Identify which cell holds the provided text, then report its [X, Y] central coordinate. 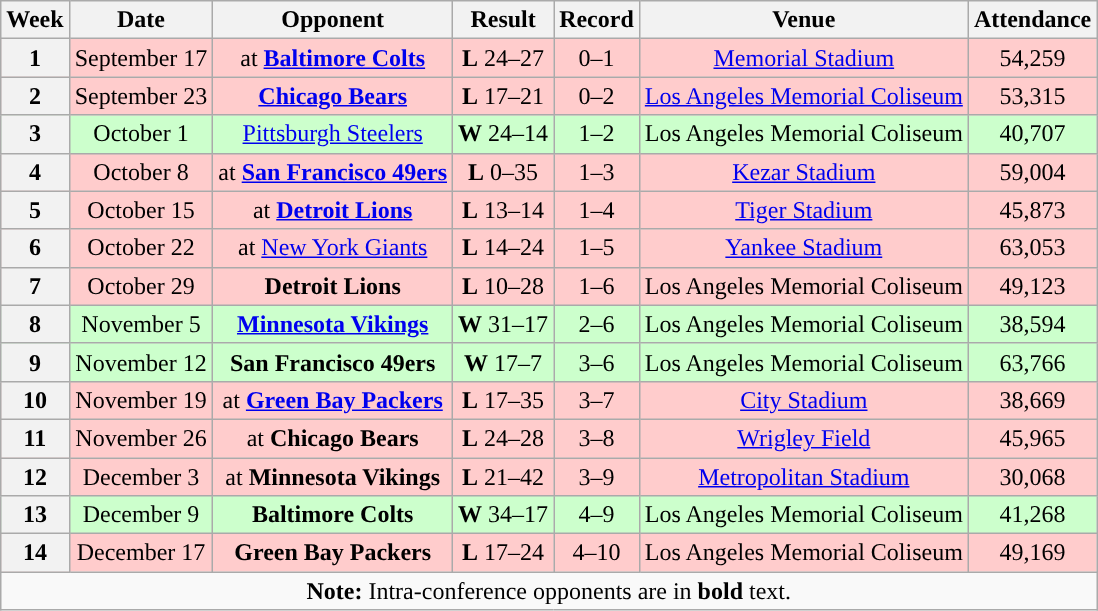
Memorial Stadium [804, 58]
November 19 [141, 400]
L 21–42 [504, 477]
54,259 [1032, 58]
L 17–21 [504, 96]
3–9 [597, 477]
8 [35, 324]
7 [35, 286]
Tiger Stadium [804, 210]
1–4 [597, 210]
November 12 [141, 362]
4–10 [597, 553]
59,004 [1032, 172]
October 22 [141, 248]
38,594 [1032, 324]
Result [504, 20]
L 24–27 [504, 58]
L 17–24 [504, 553]
2–6 [597, 324]
San Francisco 49ers [333, 362]
Opponent [333, 20]
1 [35, 58]
5 [35, 210]
1–5 [597, 248]
12 [35, 477]
at San Francisco 49ers [333, 172]
1–6 [597, 286]
41,268 [1032, 515]
at Chicago Bears [333, 438]
38,669 [1032, 400]
0–1 [597, 58]
Metropolitan Stadium [804, 477]
Chicago Bears [333, 96]
City Stadium [804, 400]
L 14–24 [504, 248]
Attendance [1032, 20]
November 5 [141, 324]
10 [35, 400]
at New York Giants [333, 248]
W 24–14 [504, 134]
0–2 [597, 96]
63,766 [1032, 362]
63,053 [1032, 248]
9 [35, 362]
40,707 [1032, 134]
L 13–14 [504, 210]
L 0–35 [504, 172]
October 1 [141, 134]
13 [35, 515]
Record [597, 20]
45,965 [1032, 438]
Venue [804, 20]
W 34–17 [504, 515]
L 17–35 [504, 400]
Date [141, 20]
1–3 [597, 172]
October 8 [141, 172]
W 17–7 [504, 362]
at Minnesota Vikings [333, 477]
14 [35, 553]
at Baltimore Colts [333, 58]
December 17 [141, 553]
4 [35, 172]
W 31–17 [504, 324]
3–7 [597, 400]
October 15 [141, 210]
Green Bay Packers [333, 553]
3–6 [597, 362]
49,123 [1032, 286]
Baltimore Colts [333, 515]
December 9 [141, 515]
3–8 [597, 438]
Yankee Stadium [804, 248]
November 26 [141, 438]
Note: Intra-conference opponents are in bold text. [549, 591]
Wrigley Field [804, 438]
3 [35, 134]
Pittsburgh Steelers [333, 134]
Detroit Lions [333, 286]
at Detroit Lions [333, 210]
December 3 [141, 477]
L 24–28 [504, 438]
Week [35, 20]
at Green Bay Packers [333, 400]
2 [35, 96]
1–2 [597, 134]
11 [35, 438]
Minnesota Vikings [333, 324]
L 10–28 [504, 286]
September 17 [141, 58]
49,169 [1032, 553]
September 23 [141, 96]
October 29 [141, 286]
4–9 [597, 515]
6 [35, 248]
45,873 [1032, 210]
Kezar Stadium [804, 172]
30,068 [1032, 477]
53,315 [1032, 96]
